Find where the given text appears and provide that cell's center as (X, Y) coordinate. 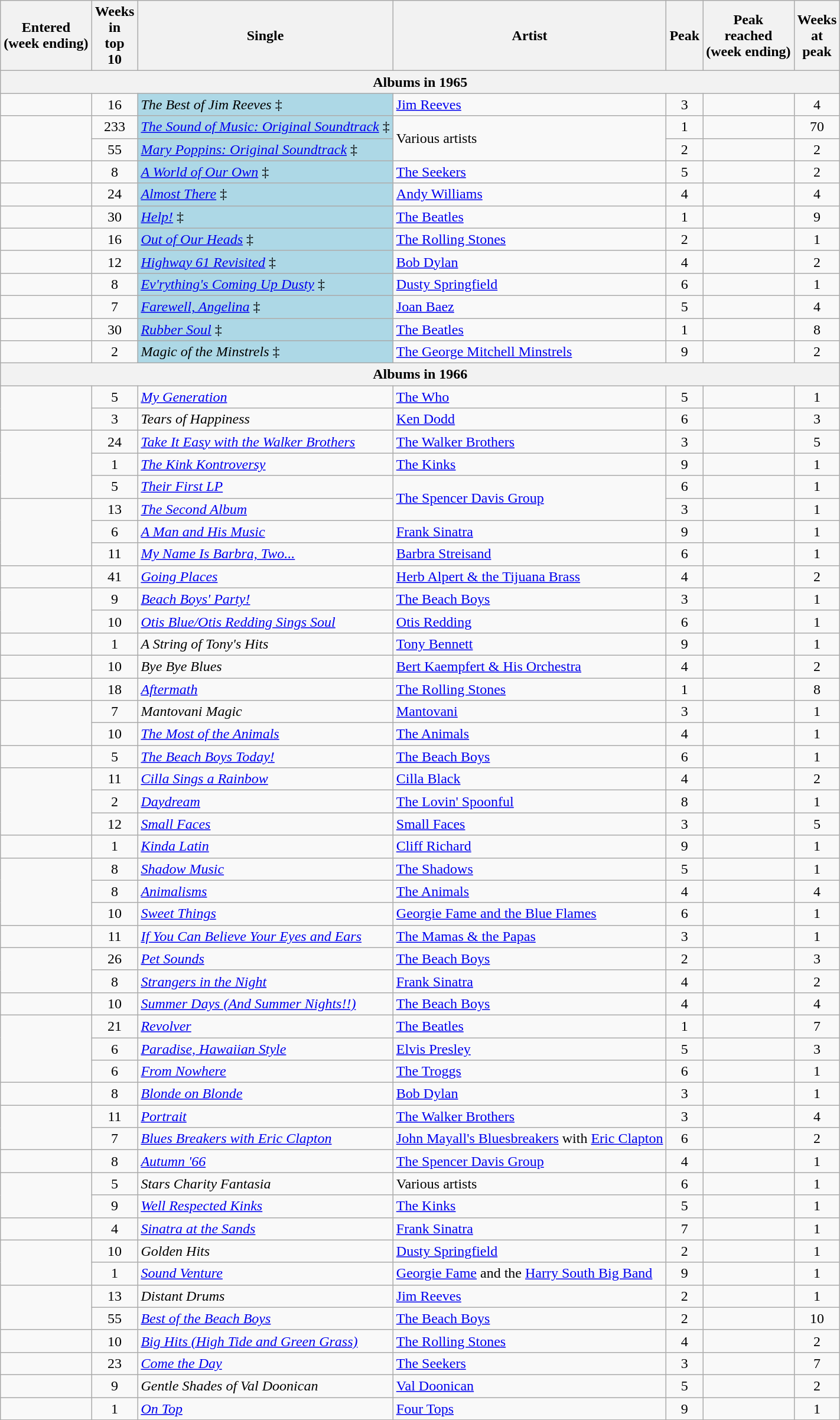
Bert Kaempfert & His Orchestra (529, 666)
Otis Blue/Otis Redding Sings Soul (265, 621)
The Troggs (529, 1071)
Single (265, 35)
23 (115, 1363)
From Nowhere (265, 1071)
Peakreached (week ending) (748, 35)
Georgie Fame and the Blue Flames (529, 914)
Sound Venture (265, 1274)
Gentle Shades of Val Doonican (265, 1386)
Best of the Beach Boys (265, 1318)
Albums in 1965 (421, 82)
Tears of Happiness (265, 419)
The Lovin' Spoonful (529, 802)
If You Can Believe Your Eyes and Ears (265, 936)
The Most of the Animals (265, 734)
Weeksatpeak (817, 35)
Cilla Sings a Rainbow (265, 779)
Strangers in the Night (265, 981)
Highway 61 Revisited ‡ (265, 262)
Well Respected Kinks (265, 1206)
Weeksintop10 (115, 35)
A String of Tony's Hits (265, 644)
Ken Dodd (529, 419)
My Name Is Barbra, Two... (265, 554)
Rubber Soul ‡ (265, 329)
Pet Sounds (265, 959)
Bye Bye Blues (265, 666)
Come the Day (265, 1363)
The Who (529, 397)
Cliff Richard (529, 846)
My Generation (265, 397)
Mantovani Magic (265, 712)
Out of Our Heads ‡ (265, 239)
Distant Drums (265, 1296)
Four Tops (529, 1409)
The Beach Boys Today! (265, 757)
Val Doonican (529, 1386)
Artist (529, 35)
The Mamas & the Papas (529, 936)
18 (115, 689)
26 (115, 959)
Summer Days (And Summer Nights!!) (265, 1004)
Herb Alpert & the Tijuana Brass (529, 577)
Beach Boys' Party! (265, 599)
Aftermath (265, 689)
233 (115, 127)
Golden Hits (265, 1251)
Entered (week ending) (46, 35)
Kinda Latin (265, 846)
Their First LP (265, 487)
The George Mitchell Minstrels (529, 352)
Cilla Black (529, 779)
The Second Album (265, 509)
Albums in 1966 (421, 374)
Going Places (265, 577)
Sinatra at the Sands (265, 1229)
70 (817, 127)
Help! ‡ (265, 217)
Barbra Streisand (529, 554)
Peak (685, 35)
21 (115, 1026)
Big Hits (High Tide and Green Grass) (265, 1341)
Portrait (265, 1116)
Daydream (265, 802)
Revolver (265, 1026)
Autumn '66 (265, 1161)
Andy Williams (529, 194)
Joan Baez (529, 307)
The Best of Jim Reeves ‡ (265, 105)
Georgie Fame and the Harry South Big Band (529, 1274)
Mantovani (529, 712)
Mary Poppins: Original Soundtrack ‡ (265, 149)
Paradise, Hawaiian Style (265, 1048)
Shadow Music (265, 869)
A Man and His Music (265, 532)
Blonde on Blonde (265, 1094)
Animalisms (265, 891)
Take It Easy with the Walker Brothers (265, 442)
Blues Breakers with Eric Clapton (265, 1139)
Ev'rything's Coming Up Dusty ‡ (265, 284)
The Sound of Music: Original Soundtrack ‡ (265, 127)
Magic of the Minstrels ‡ (265, 352)
Farewell, Angelina ‡ (265, 307)
On Top (265, 1409)
Stars Charity Fantasia (265, 1184)
Almost There ‡ (265, 194)
Elvis Presley (529, 1048)
The Shadows (529, 869)
John Mayall's Bluesbreakers with Eric Clapton (529, 1139)
Otis Redding (529, 621)
A World of Our Own ‡ (265, 172)
Sweet Things (265, 914)
Tony Bennett (529, 644)
The Kink Kontroversy (265, 464)
41 (115, 577)
